Detect which cell encompasses the target text, then output its [X, Y] center coordinate. 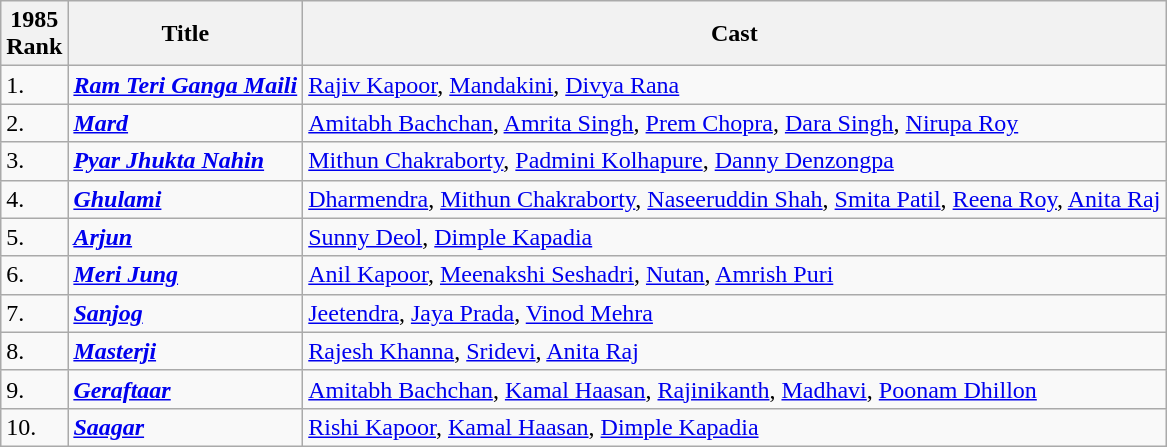
Mard [186, 123]
Mithun Chakraborty, Padmini Kolhapure, Danny Denzongpa [734, 161]
3. [34, 161]
Rajiv Kapoor, Mandakini, Divya Rana [734, 85]
Geraftaar [186, 389]
9. [34, 389]
Dharmendra, Mithun Chakraborty, Naseeruddin Shah, Smita Patil, Reena Roy, Anita Raj [734, 199]
Rajesh Khanna, Sridevi, Anita Raj [734, 351]
Sunny Deol, Dimple Kapadia [734, 237]
Saagar [186, 427]
6. [34, 275]
Ghulami [186, 199]
Meri Jung [186, 275]
Pyar Jhukta Nahin [186, 161]
Cast [734, 34]
1985Rank [34, 34]
10. [34, 427]
2. [34, 123]
5. [34, 237]
Sanjog [186, 313]
Arjun [186, 237]
4. [34, 199]
Jeetendra, Jaya Prada, Vinod Mehra [734, 313]
Ram Teri Ganga Maili [186, 85]
7. [34, 313]
Rishi Kapoor, Kamal Haasan, Dimple Kapadia [734, 427]
8. [34, 351]
Masterji [186, 351]
Amitabh Bachchan, Kamal Haasan, Rajinikanth, Madhavi, Poonam Dhillon [734, 389]
Title [186, 34]
Amitabh Bachchan, Amrita Singh, Prem Chopra, Dara Singh, Nirupa Roy [734, 123]
1. [34, 85]
Anil Kapoor, Meenakshi Seshadri, Nutan, Amrish Puri [734, 275]
